Locate the cell with the specified text and output its (X, Y) center coordinate. 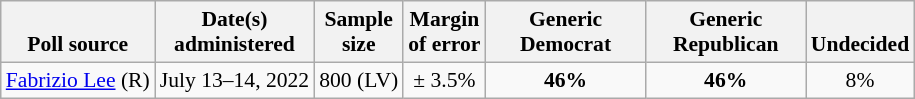
Marginof error (444, 32)
GenericDemocrat (566, 32)
Undecided (860, 32)
Fabrizio Lee (R) (78, 80)
July 13–14, 2022 (234, 80)
± 3.5% (444, 80)
800 (LV) (358, 80)
8% (860, 80)
Poll source (78, 32)
Samplesize (358, 32)
Date(s)administered (234, 32)
GenericRepublican (726, 32)
